Provide the [X, Y] coordinate of the cell's center where the given text is located.  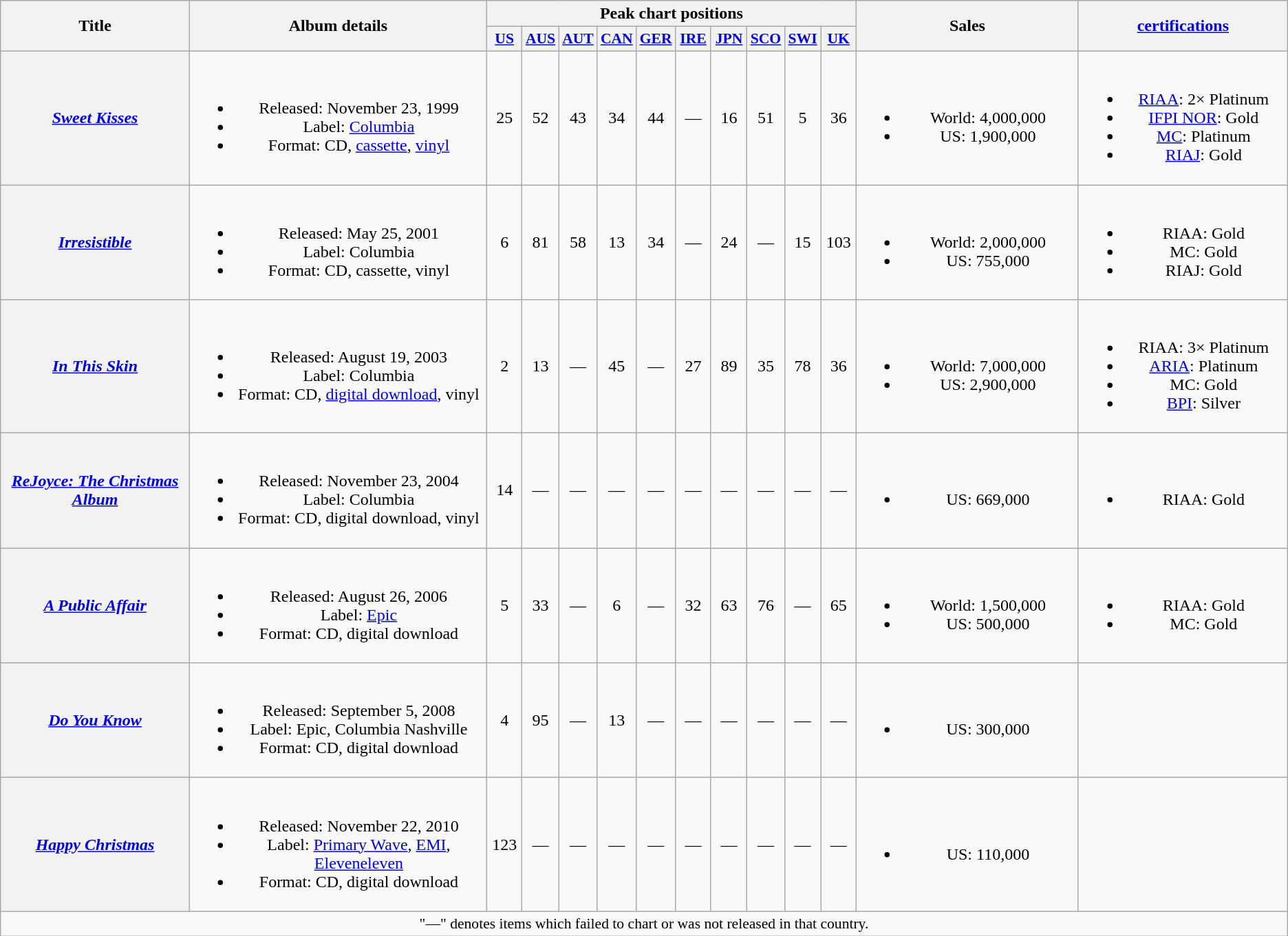
RIAA: GoldMC: GoldRIAJ: Gold [1183, 242]
16 [729, 118]
US: 110,000 [967, 845]
Released: August 26, 2006Label: EpicFormat: CD, digital download [338, 605]
GER [656, 39]
Sales [967, 26]
35 [766, 367]
SCO [766, 39]
45 [616, 367]
RIAA: 2× PlatinumIFPI NOR: GoldMC: PlatinumRIAJ: Gold [1183, 118]
"—" denotes items which failed to chart or was not released in that country. [644, 924]
ReJoyce: The Christmas Album [95, 491]
51 [766, 118]
81 [541, 242]
Released: May 25, 2001Label: ColumbiaFormat: CD, cassette, vinyl [338, 242]
Happy Christmas [95, 845]
RIAA: 3× PlatinumARIA: PlatinumMC: GoldBPI: Silver [1183, 367]
AUS [541, 39]
14 [504, 491]
AUT [578, 39]
SWI [802, 39]
Released: November 22, 2010Label: Primary Wave, EMI, ElevenelevenFormat: CD, digital download [338, 845]
JPN [729, 39]
Title [95, 26]
103 [838, 242]
Album details [338, 26]
Released: November 23, 2004Label: ColumbiaFormat: CD, digital download, vinyl [338, 491]
44 [656, 118]
63 [729, 605]
27 [694, 367]
Sweet Kisses [95, 118]
15 [802, 242]
CAN [616, 39]
World: 2,000,000US: 755,000 [967, 242]
2 [504, 367]
65 [838, 605]
A Public Affair [95, 605]
Released: September 5, 2008Label: Epic, Columbia NashvilleFormat: CD, digital download [338, 721]
Do You Know [95, 721]
RIAA: Gold [1183, 491]
Released: November 23, 1999Label: ColumbiaFormat: CD, cassette, vinyl [338, 118]
4 [504, 721]
89 [729, 367]
33 [541, 605]
RIAA: GoldMC: Gold [1183, 605]
US [504, 39]
In This Skin [95, 367]
UK [838, 39]
25 [504, 118]
52 [541, 118]
95 [541, 721]
32 [694, 605]
IRE [694, 39]
World: 7,000,000US: 2,900,000 [967, 367]
US: 300,000 [967, 721]
43 [578, 118]
123 [504, 845]
58 [578, 242]
78 [802, 367]
Released: August 19, 2003Label: ColumbiaFormat: CD, digital download, vinyl [338, 367]
76 [766, 605]
Peak chart positions [672, 14]
Irresistible [95, 242]
World: 4,000,000US: 1,900,000 [967, 118]
US: 669,000 [967, 491]
certifications [1183, 26]
World: 1,500,000US: 500,000 [967, 605]
24 [729, 242]
